Identify which cell holds the provided text, then report its [X, Y] central coordinate. 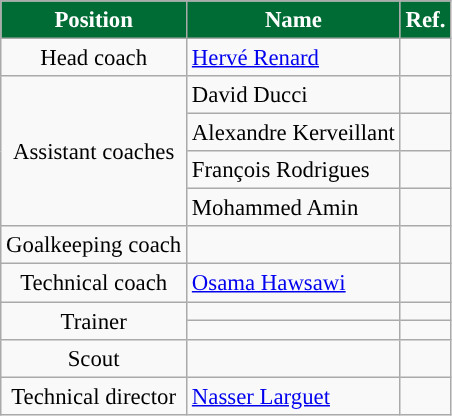
Mohammed Amin [294, 208]
Trainer [94, 321]
Osama Hawsawi [294, 283]
Goalkeeping coach [94, 245]
Position [94, 20]
Scout [94, 358]
Assistant coaches [94, 151]
David Ducci [294, 95]
Head coach [94, 58]
François Rodrigues [294, 170]
Alexandre Kerveillant [294, 133]
Technical coach [94, 283]
Ref. [425, 20]
Nasser Larguet [294, 396]
Technical director [94, 396]
Hervé Renard [294, 58]
Name [294, 20]
